Return (X, Y) of the center of cell containing provided text 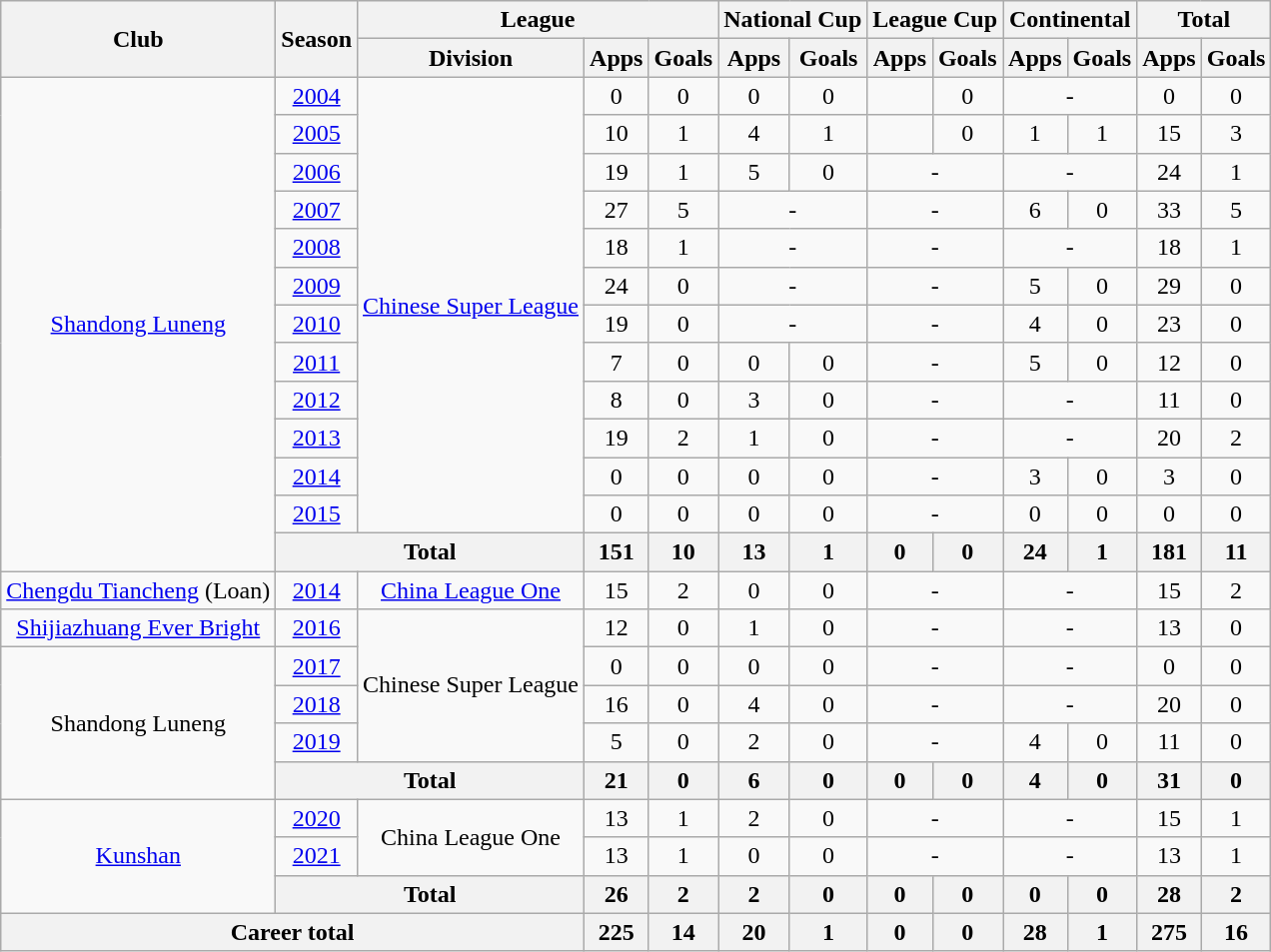
225 (617, 932)
2021 (317, 856)
2011 (317, 362)
2004 (317, 96)
Shijiazhuang Ever Bright (138, 628)
2020 (317, 818)
Kunshan (138, 856)
2016 (317, 628)
26 (617, 894)
2006 (317, 172)
Season (317, 39)
Division (472, 58)
2017 (317, 666)
2009 (317, 286)
Chengdu Tiancheng (Loan) (138, 590)
2010 (317, 324)
League Cup (935, 20)
33 (1169, 210)
181 (1169, 552)
14 (683, 932)
Career total (293, 932)
Club (138, 39)
2018 (317, 704)
League (538, 20)
2015 (317, 514)
151 (617, 552)
275 (1169, 932)
8 (617, 400)
2007 (317, 210)
2012 (317, 400)
Continental (1070, 20)
2008 (317, 248)
21 (617, 780)
2013 (317, 438)
2005 (317, 134)
7 (617, 362)
National Cup (793, 20)
29 (1169, 286)
31 (1169, 780)
23 (1169, 324)
27 (617, 210)
2019 (317, 742)
